Extract the [x, y] coordinate from the center of the cell holding the provided text.  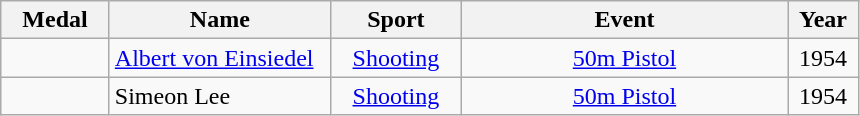
Year [824, 20]
Event [624, 20]
Name [220, 20]
Albert von Einsiedel [220, 58]
Simeon Lee [220, 96]
Medal [56, 20]
Sport [396, 20]
